Search for the cell housing the specified text and yield its [x, y] center coordinate. 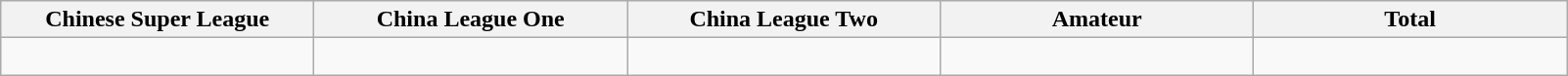
China League Two [784, 19]
China League One [471, 19]
Total [1410, 19]
Chinese Super League [158, 19]
Amateur [1097, 19]
